Locate the cell with the specified text and output its [x, y] center coordinate. 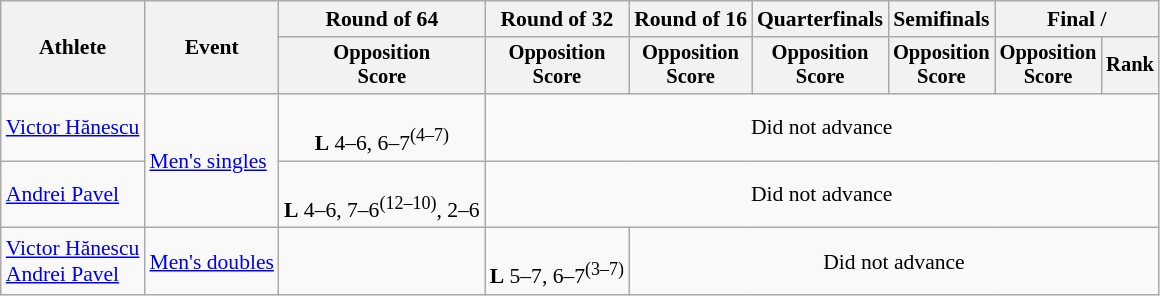
Athlete [73, 48]
L 5–7, 6–7(3–7) [557, 262]
Victor HănescuAndrei Pavel [73, 262]
Round of 32 [557, 19]
Round of 16 [690, 19]
Men's doubles [212, 262]
L 4–6, 7–6(12–10), 2–6 [382, 194]
Victor Hănescu [73, 128]
Quarterfinals [820, 19]
Semifinals [942, 19]
L 4–6, 6–7(4–7) [382, 128]
Event [212, 48]
Round of 64 [382, 19]
Men's singles [212, 161]
Andrei Pavel [73, 194]
Rank [1130, 66]
Final / [1077, 19]
